Scan for the cell matching the given text and deliver its [x, y] coordinate at center. 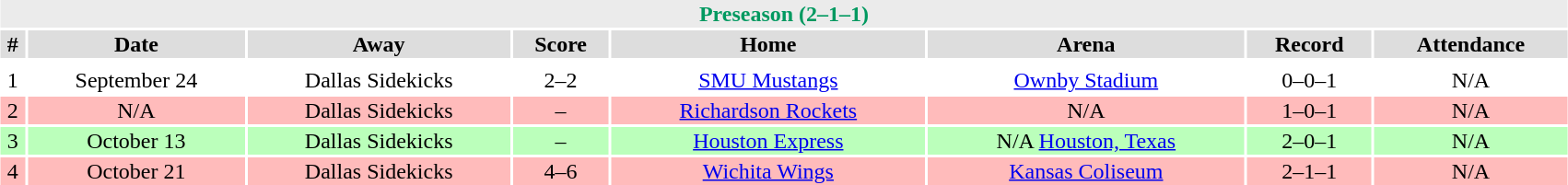
Arena [1086, 44]
Richardson Rockets [768, 110]
2–0–1 [1310, 141]
4 [13, 171]
2–1–1 [1310, 171]
2 [13, 110]
Preseason (2–1–1) [784, 14]
1–0–1 [1310, 110]
Home [768, 44]
Wichita Wings [768, 171]
Kansas Coliseum [1086, 171]
4–6 [561, 171]
1 [13, 80]
October 21 [136, 171]
N/A Houston, Texas [1086, 141]
2–2 [561, 80]
Attendance [1470, 44]
Houston Express [768, 141]
October 13 [136, 141]
Score [561, 44]
# [13, 44]
Record [1310, 44]
Ownby Stadium [1086, 80]
SMU Mustangs [768, 80]
Away [380, 44]
September 24 [136, 80]
3 [13, 141]
0–0–1 [1310, 80]
Date [136, 44]
